For the text-containing cell, return its midpoint in (X, Y) coordinate format. 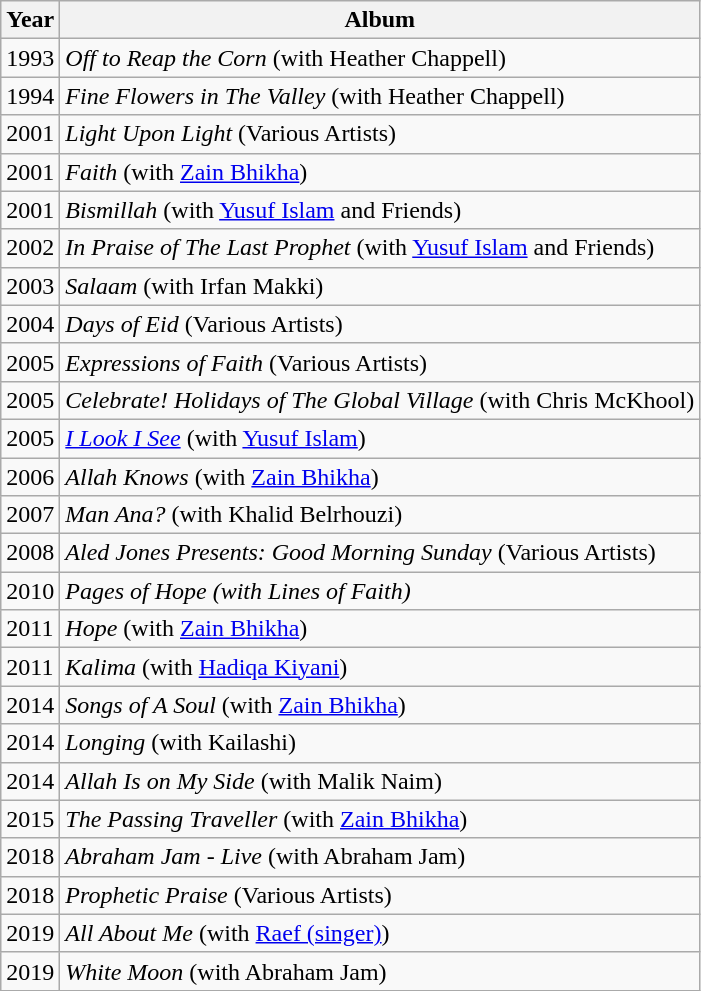
Allah Is on My Side (with Malik Naim) (380, 781)
2010 (30, 591)
2015 (30, 819)
Salaam (with Irfan Makki) (380, 286)
Expressions of Faith (Various Artists) (380, 362)
Prophetic Praise (Various Artists) (380, 895)
Longing (with Kailashi) (380, 743)
Kalima (with Hadiqa Kiyani) (380, 667)
2002 (30, 248)
1993 (30, 58)
2004 (30, 324)
Man Ana? (with Khalid Belrhouzi) (380, 515)
Hope (with Zain Bhikha) (380, 629)
Album (380, 20)
All About Me (with Raef (singer)) (380, 933)
In Praise of The Last Prophet (with Yusuf Islam and Friends) (380, 248)
White Moon (with Abraham Jam) (380, 971)
2003 (30, 286)
Celebrate! Holidays of The Global Village (with Chris McKhool) (380, 400)
Faith (with Zain Bhikha) (380, 172)
Songs of A Soul (with Zain Bhikha) (380, 705)
Bismillah (with Yusuf Islam and Friends) (380, 210)
Allah Knows (with Zain Bhikha) (380, 477)
2007 (30, 515)
I Look I See (with Yusuf Islam) (380, 438)
The Passing Traveller (with Zain Bhikha) (380, 819)
Aled Jones Presents: Good Morning Sunday (Various Artists) (380, 553)
Fine Flowers in The Valley (with Heather Chappell) (380, 96)
Pages of Hope (with Lines of Faith) (380, 591)
2006 (30, 477)
2008 (30, 553)
Off to Reap the Corn (with Heather Chappell) (380, 58)
Light Upon Light (Various Artists) (380, 134)
1994 (30, 96)
Year (30, 20)
Days of Eid (Various Artists) (380, 324)
Abraham Jam - Live (with Abraham Jam) (380, 857)
